Locate the cell with the specified text and output its [X, Y] center coordinate. 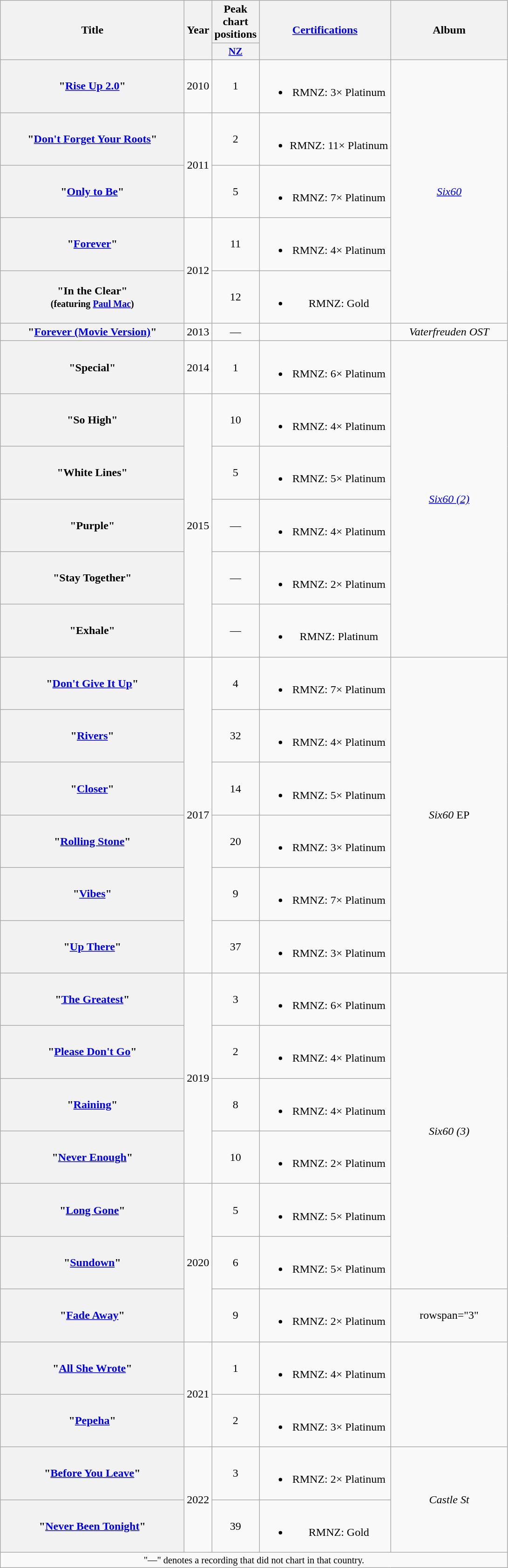
2020 [198, 1262]
39 [236, 1526]
14 [236, 788]
Certifications [325, 30]
"Pepeha" [92, 1421]
"Vibes" [92, 893]
"Rolling Stone" [92, 841]
"Forever" [92, 244]
"Before You Leave" [92, 1473]
4 [236, 683]
"Closer" [92, 788]
"Don't Forget Your Roots" [92, 139]
"Stay Together" [92, 578]
"Please Don't Go" [92, 1052]
"So High" [92, 420]
"The Greatest" [92, 1000]
"Fade Away" [92, 1316]
"Up There" [92, 947]
Castle St [449, 1500]
"Never Been Tonight" [92, 1526]
"Purple" [92, 525]
2012 [198, 271]
8 [236, 1105]
2017 [198, 815]
Six60 [449, 191]
"Forever (Movie Version)" [92, 332]
Six60 EP [449, 815]
"—" denotes a recording that did not chart in that country. [254, 1560]
"White Lines" [92, 472]
Title [92, 30]
12 [236, 297]
6 [236, 1262]
2011 [198, 165]
rowspan="3" [449, 1316]
"Exhale" [92, 631]
Six60 (3) [449, 1131]
Six60 (2) [449, 499]
RMNZ: 11× Platinum [325, 139]
2013 [198, 332]
"All She Wrote" [92, 1368]
2010 [198, 86]
Peak chart positions [236, 22]
"Raining" [92, 1105]
2014 [198, 367]
2015 [198, 525]
Album [449, 30]
"In the Clear"(featuring Paul Mac) [92, 297]
"Never Enough" [92, 1157]
"Don't Give It Up" [92, 683]
Vaterfreuden OST [449, 332]
NZ [236, 52]
"Special" [92, 367]
11 [236, 244]
2021 [198, 1394]
37 [236, 947]
"Long Gone" [92, 1210]
2022 [198, 1500]
20 [236, 841]
Year [198, 30]
"Rivers" [92, 736]
"Rise Up 2.0" [92, 86]
2019 [198, 1078]
RMNZ: Platinum [325, 631]
"Only to Be" [92, 192]
32 [236, 736]
"Sundown" [92, 1262]
